Capture the cell that displays the provided text and extract its [X, Y] central coordinate. 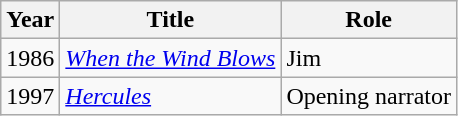
1997 [30, 96]
Role [369, 20]
Opening narrator [369, 96]
1986 [30, 58]
Jim [369, 58]
Hercules [170, 96]
Year [30, 20]
Title [170, 20]
When the Wind Blows [170, 58]
